Search for the cell housing the specified text and yield its (x, y) center coordinate. 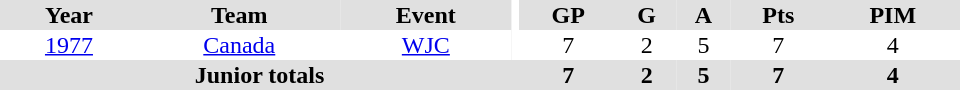
1977 (69, 45)
Year (69, 15)
Event (426, 15)
Team (240, 15)
G (646, 15)
Pts (778, 15)
A (704, 15)
GP (568, 15)
PIM (893, 15)
Junior totals (260, 75)
Canada (240, 45)
WJC (426, 45)
